Provide the (X, Y) coordinate of the cell's center where the given text is located.  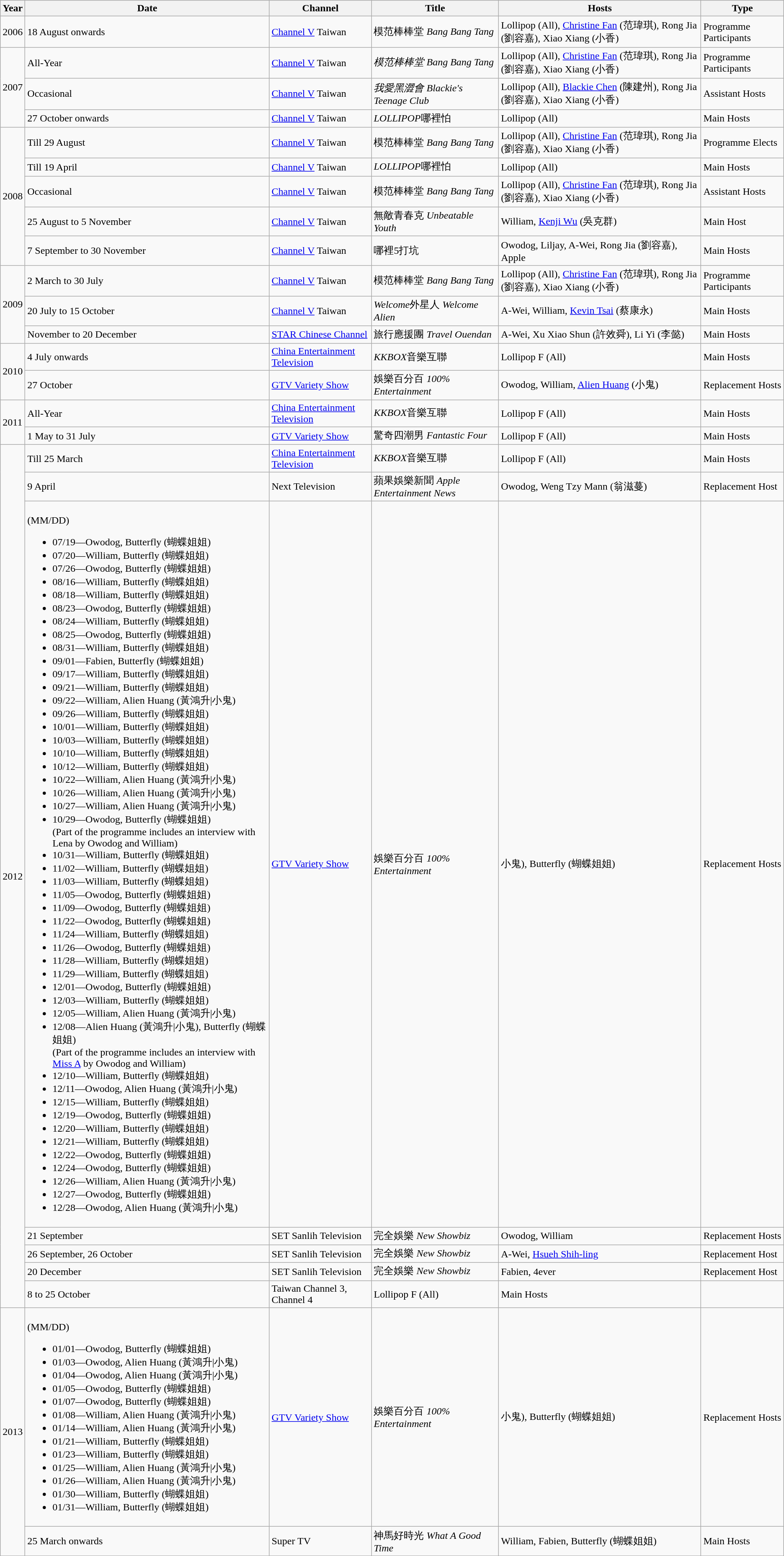
旅行應援團 Travel Ouendan (435, 334)
Till 25 March (147, 458)
Owodog, William, Alien Huang (小鬼) (600, 385)
2 March to 30 July (147, 281)
2006 (13, 32)
27 October onwards (147, 118)
Hosts (600, 8)
21 September (147, 1236)
20 July to 15 October (147, 311)
Welcome外星人 Welcome Alien (435, 311)
Title (435, 8)
2013 (13, 1432)
A-Wei, Xu Xiao Shun (許效舜), Li Yi (李懿) (600, 334)
A-Wei, Hsueh Shih-ling (600, 1254)
Till 29 August (147, 143)
A-Wei, William, Kevin Tsai (蔡康永) (600, 311)
Type (742, 8)
November to 20 December (147, 334)
我愛黑澀會 Blackie's Teenage Club (435, 94)
27 October (147, 385)
Channel (320, 8)
26 September, 26 October (147, 1254)
20 December (147, 1272)
Owodog, William (600, 1236)
8 to 25 October (147, 1294)
Taiwan Channel 3, Channel 4 (320, 1294)
9 April (147, 487)
神馬好時光 What A Good Time (435, 1541)
4 July onwards (147, 357)
Super TV (320, 1541)
驚奇四潮男 Fantastic Four (435, 436)
Next Television (320, 487)
William, Fabien, Butterfly (蝴蝶姐姐) (600, 1541)
Lollipop (All), Blackie Chen (陳建州), Rong Jia (劉容嘉), Xiao Xiang (小香) (600, 94)
2009 (13, 304)
25 March onwards (147, 1541)
2012 (13, 876)
STAR Chinese Channel (320, 334)
Owodog, Liljay, A-Wei, Rong Jia (劉容嘉), Apple (600, 251)
William, Kenji Wu (吳克群) (600, 222)
1 May to 31 July (147, 436)
Main Host (742, 222)
Till 19 April (147, 168)
Date (147, 8)
25 August to 5 November (147, 222)
2010 (13, 372)
Owodog, Weng Tzy Mann (翁滋蔓) (600, 487)
無敵青春克 Unbeatable Youth (435, 222)
哪裡5打坑 (435, 251)
18 August onwards (147, 32)
蘋果娛樂新聞 Apple Entertainment News (435, 487)
2008 (13, 196)
7 September to 30 November (147, 251)
2011 (13, 422)
Programme Elects (742, 143)
Year (13, 8)
Fabien, 4ever (600, 1272)
2007 (13, 87)
